Capture the cell that displays the provided text and extract its (x, y) central coordinate. 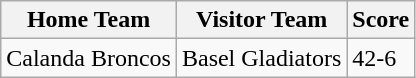
42-6 (381, 58)
Visitor Team (261, 20)
Home Team (89, 20)
Score (381, 20)
Basel Gladiators (261, 58)
Calanda Broncos (89, 58)
